Return the (x, y) coordinate for the center point of the cell that contains the specified text.  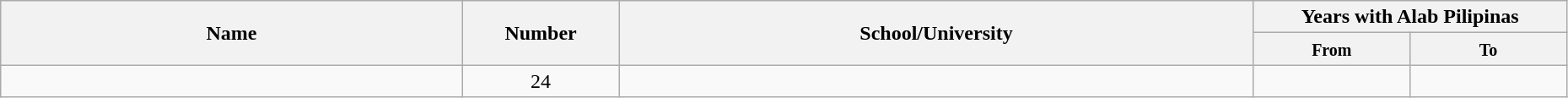
From (1332, 49)
Name (232, 33)
To (1489, 49)
24 (541, 81)
Number (541, 33)
Years with Alab Pilipinas (1410, 17)
School/University (936, 33)
